From the cell containing the given text, extract its center point as (x, y) coordinate. 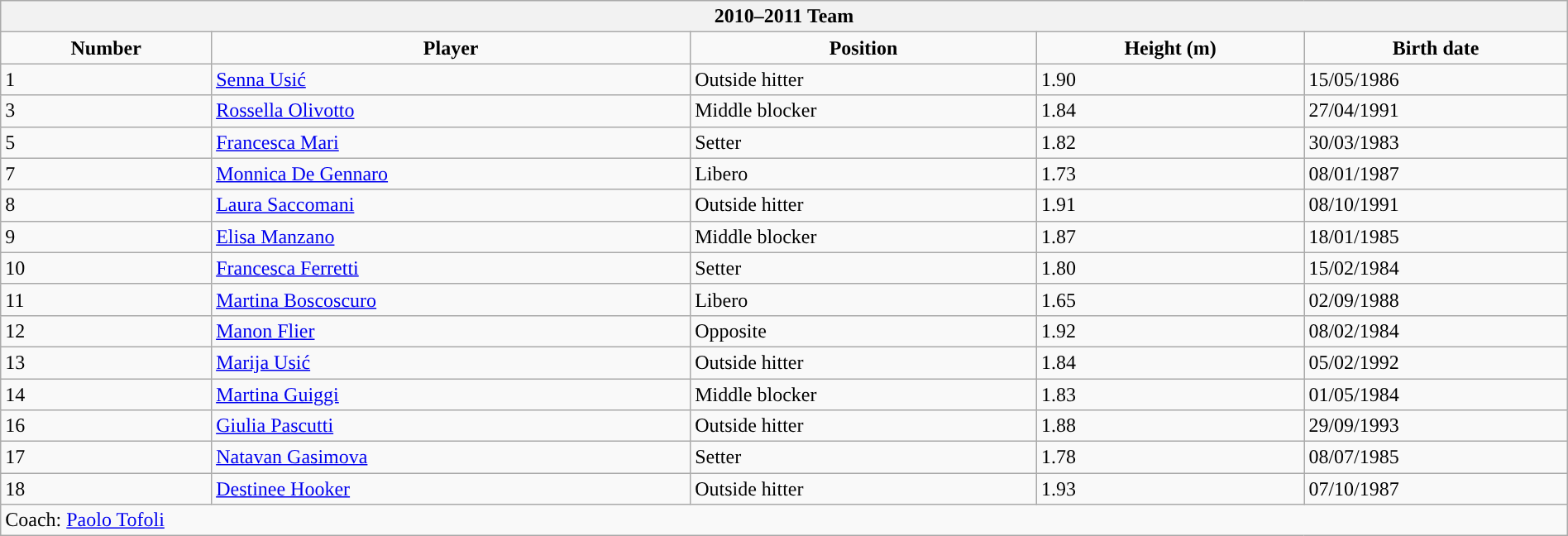
10 (106, 268)
Player (452, 48)
Natavan Gasimova (452, 457)
5 (106, 142)
30/03/1983 (1436, 142)
Coach: Paolo Tofoli (784, 520)
Height (m) (1170, 48)
29/09/1993 (1436, 426)
8 (106, 205)
1.80 (1170, 268)
Position (863, 48)
Elisa Manzano (452, 237)
11 (106, 299)
08/10/1991 (1436, 205)
15/02/1984 (1436, 268)
1.82 (1170, 142)
16 (106, 426)
2010–2011 Team (784, 17)
18/01/1985 (1436, 237)
01/05/1984 (1436, 395)
15/05/1986 (1436, 79)
Martina Guiggi (452, 395)
07/10/1987 (1436, 489)
1.90 (1170, 79)
08/07/1985 (1436, 457)
27/04/1991 (1436, 111)
Francesca Mari (452, 142)
18 (106, 489)
1.88 (1170, 426)
Laura Saccomani (452, 205)
1.78 (1170, 457)
Rossella Olivotto (452, 111)
1.92 (1170, 331)
1.65 (1170, 299)
Senna Usić (452, 79)
3 (106, 111)
1.83 (1170, 395)
05/02/1992 (1436, 362)
9 (106, 237)
Destinee Hooker (452, 489)
Number (106, 48)
14 (106, 395)
7 (106, 174)
Monnica De Gennaro (452, 174)
02/09/1988 (1436, 299)
Francesca Ferretti (452, 268)
Manon Flier (452, 331)
Martina Boscoscuro (452, 299)
Giulia Pascutti (452, 426)
Birth date (1436, 48)
1.93 (1170, 489)
Marija Usić (452, 362)
12 (106, 331)
08/02/1984 (1436, 331)
Opposite (863, 331)
1.91 (1170, 205)
17 (106, 457)
1 (106, 79)
1.87 (1170, 237)
13 (106, 362)
08/01/1987 (1436, 174)
1.73 (1170, 174)
